Scan for the cell matching the given text and deliver its [X, Y] coordinate at center. 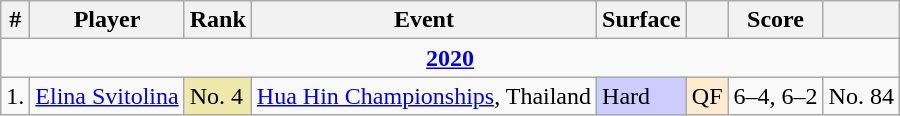
2020 [450, 58]
6–4, 6–2 [776, 96]
# [16, 20]
Surface [642, 20]
Player [107, 20]
No. 4 [218, 96]
Score [776, 20]
1. [16, 96]
Rank [218, 20]
Elina Svitolina [107, 96]
Event [424, 20]
No. 84 [861, 96]
Hua Hin Championships, Thailand [424, 96]
QF [707, 96]
Hard [642, 96]
